For the text-containing cell, return its midpoint in (X, Y) coordinate format. 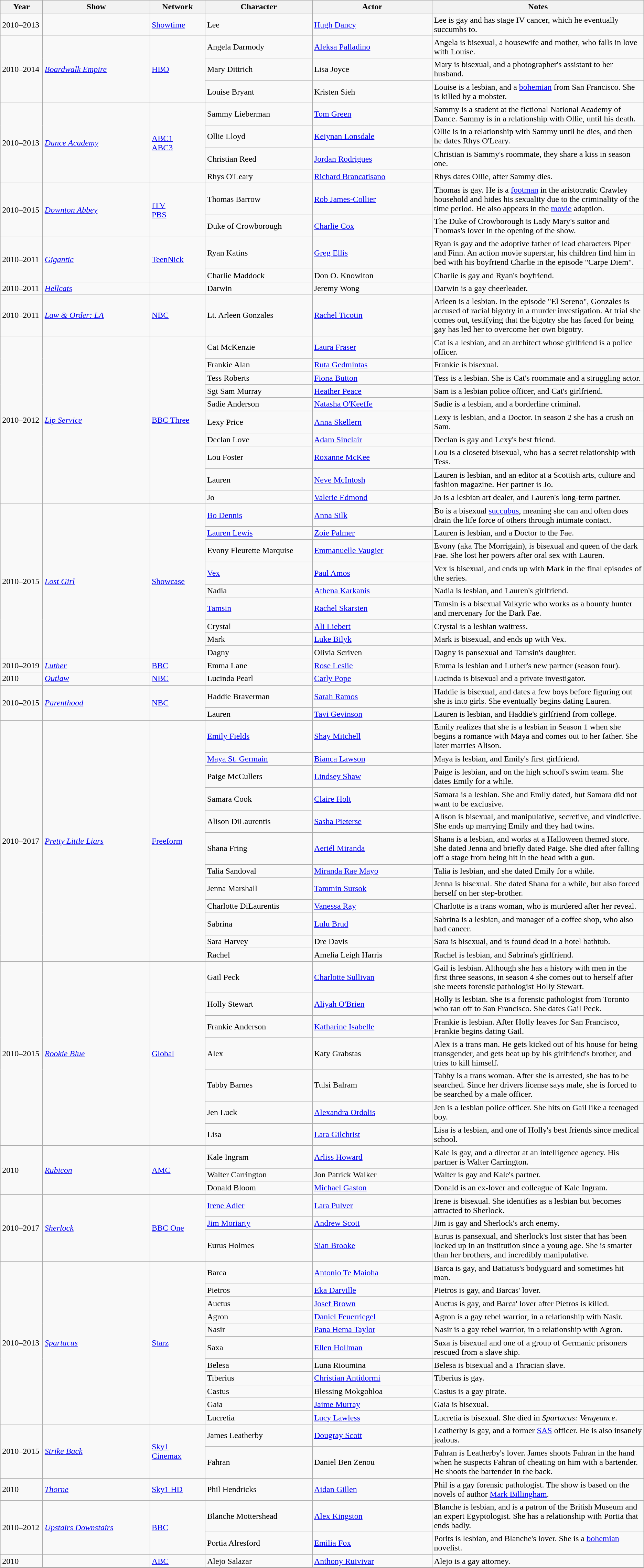
Aeriél Miranda (372, 848)
Heather Peace (372, 391)
Sky1 HD (178, 1489)
BBC Three (178, 420)
Valerie Edmond (372, 497)
Emma is lesbian and Luther's new partner (season four). (538, 666)
Global (178, 1053)
Lauren is lesbian, and a Doctor to the Fae. (538, 533)
Alison DiLaurentis (259, 821)
Lisa is a lesbian, and one of Holly's best friends since medical school. (538, 1134)
Lucretia is bisexual. She died in Spartacus: Vengeance. (538, 1417)
Lou Foster (259, 457)
Dance Academy (96, 143)
Sammy Lieberman (259, 114)
Luke Bilyk (372, 639)
Tess Roberts (259, 378)
Luther (96, 666)
Rob James-Collier (372, 199)
Pietros is gay, and Barcas' lover. (538, 1290)
Christian is Sammy's roommate, they share a kiss in season one. (538, 159)
Bo Dennis (259, 515)
Jim is gay and Sherlock's arch enemy. (538, 1223)
Character (259, 7)
Jon Patrick Walker (372, 1175)
Rose Leslie (372, 666)
Charlie is gay and Ryan's boyfriend. (538, 275)
Holly is lesbian. She is a forensic pathologist from Toronto who ran off to San Francisco. She dates Gail Peck. (538, 1004)
Crystal (259, 626)
Jen Luck (259, 1112)
Alex Kingston (372, 1516)
Tavi Gevinson (372, 714)
Olivia Scriven (372, 652)
Frankie is bisexual. (538, 365)
HBO (178, 69)
Blessing Mokgohloa (372, 1391)
Saxa is bisexual and one of a group of Germanic prisoners rescued from a slave ship. (538, 1348)
Year (22, 7)
Spartacus (96, 1343)
Cat is a lesbian, and an architect whose girlfriend is a police officer. (538, 347)
Sam is a lesbian police officer, and Cat's girlfriend. (538, 391)
Strike Back (96, 1451)
Lexy Price (259, 422)
Alex is a trans man. He gets kicked out of his house for being transgender, and gets beat up by his girlfriend's brother, and tries to kill himself. (538, 1053)
Gaia (259, 1404)
Andrew Scott (372, 1223)
Phil is a gay forensic pathologist. The show is based on the novels of author Mark Billingham. (538, 1489)
Castus is a gay pirate. (538, 1391)
Sabrina is a lesbian, and manager of a coffee shop, who also had cancer. (538, 924)
Talia is lesbian, and she dated Emily for a while. (538, 870)
Dre Davis (372, 942)
Lucinda Pearl (259, 679)
Gigantic (96, 259)
Lindsey Shaw (372, 777)
Lisa (259, 1134)
Zoie Palmer (372, 533)
Parenthood (96, 703)
Evony Fleurette Marquise (259, 550)
Kristen Sieh (372, 91)
Richard Brancatisano (372, 176)
Declan is gay and Lexy's best friend. (538, 440)
Paul Amos (372, 573)
James Leatherby (259, 1435)
Barca (259, 1273)
Frankie Alan (259, 365)
Notes (538, 7)
Charlotte Sullivan (372, 977)
Jordan Rodrigues (372, 159)
Lauren is lesbian, and an editor at a Scottish arts, culture and fashion magazine. Her partner is Jo. (538, 479)
Lou is a closeted bisexual, who has a secret relationship with Tess. (538, 457)
Jo (259, 497)
Tulsi Balram (372, 1085)
Maya is lesbian, and Emily's first girlfriend. (538, 759)
Paige McCullers (259, 777)
The Duke of Crowborough is Lady Mary's suitor and Thomas's lover in the opening of the show. (538, 226)
Angela Darmody (259, 47)
Sarah Ramos (372, 696)
Vex is bisexual, and ends up with Mark in the final episodes of the series. (538, 573)
Frankie is lesbian. After Holly leaves for San Francisco, Frankie begins dating Gail. (538, 1026)
Don O. Knowlton (372, 275)
Crystal is a lesbian waitress. (538, 626)
Louise Bryant (259, 91)
Michael Gaston (372, 1188)
Darwin is a gay cheerleader. (538, 289)
Natasha O'Keeffe (372, 404)
Irene is bisexual. She identifies as a lesbian but becomes attracted to Sherlock. (538, 1205)
AMC (178, 1170)
Showtime (178, 25)
Auctus is gay, and Barca' lover after Pietros is killed. (538, 1304)
Bianca Lawson (372, 759)
Claire Holt (372, 799)
Phil Hendricks (259, 1489)
Emilia Fox (372, 1544)
Talia Sandoval (259, 870)
Antonio Te Maioha (372, 1273)
Holly Stewart (259, 1004)
Alexandra Ordolis (372, 1112)
Lisa Joyce (372, 69)
Nadia is lesbian, and Lauren's girlfriend. (538, 591)
ITVPBS (178, 210)
TeenNick (178, 259)
Josef Brown (372, 1304)
Rhys dates Ollie, after Sammy dies. (538, 176)
Christian Reed (259, 159)
Charlie Maddock (259, 275)
Tammin Sursok (372, 889)
Amelia Leigh Harris (372, 955)
Eurus Holmes (259, 1246)
Sabrina (259, 924)
Christian Antidormi (372, 1378)
Law & Order: LA (96, 316)
Haddie Braverman (259, 696)
Rookie Blue (96, 1053)
2010–2019 (22, 666)
Ollie is in a relationship with Sammy until he dies, and then he dates Rhys O'Leary. (538, 136)
Kale Ingram (259, 1157)
Keiynan Lonsdale (372, 136)
Mark (259, 639)
Outlaw (96, 679)
Gail Peck (259, 977)
Donald Bloom (259, 1188)
Pretty Little Liars (96, 841)
Alejo is a gay attorney. (538, 1561)
Aleksa Palladino (372, 47)
Ali Liebert (372, 626)
Lara Pulver (372, 1205)
Jo is a lesbian art dealer, and Lauren's long-term partner. (538, 497)
Nasir is a gay rebel warrior, in a relationship with Agron. (538, 1330)
Sherlock (96, 1228)
Gaia is bisexual. (538, 1404)
Thorne (96, 1489)
Blanche is lesbian, and is a patron of the British Museum and an expert Egyptologist. She has a relationship with Portia that ends badly. (538, 1516)
Jaime Murray (372, 1404)
Kale is gay, and a director at an intelligence agency. His partner is Walter Carrington. (538, 1157)
Ollie Lloyd (259, 136)
Daniel Feuerriegel (372, 1317)
Mary Dittrich (259, 69)
Sian Brooke (372, 1246)
Downton Abbey (96, 210)
Emmanuelle Vaugier (372, 550)
Walter is gay and Kale's partner. (538, 1175)
Nasir (259, 1330)
Katy Grabstas (372, 1053)
Belesa (259, 1365)
Miranda Rae Mayo (372, 870)
Actor (372, 7)
Lara Gilchrist (372, 1134)
Sky1Cinemax (178, 1451)
Portia Alresford (259, 1544)
Jen is a lesbian police officer. She hits on Gail like a teenaged boy. (538, 1112)
Luna Rioumina (372, 1365)
Agron (259, 1317)
Boardwalk Empire (96, 69)
Mark is bisexual, and ends up with Vex. (538, 639)
Agron is a gay rebel warrior, in a relationship with Nasir. (538, 1317)
Rachel is lesbian, and Sabrina's girlfriend. (538, 955)
Darwin (259, 289)
Lexy is lesbian, and a Doctor. In season 2 she has a crush on Sam. (538, 422)
Ellen Hollman (372, 1348)
Lt. Arleen Gonzales (259, 316)
Fahran (259, 1462)
Emma Lane (259, 666)
Rhys O'Leary (259, 176)
Dagny (259, 652)
Anna Skellern (372, 422)
Daniel Ben Zenou (372, 1462)
Roxanne McKee (372, 457)
Donald is an ex-lover and colleague of Kale Ingram. (538, 1188)
Sadie is a lesbian, and a borderline criminal. (538, 404)
Bo is a bisexual succubus, meaning she can and often does drain the life force of others through intimate contact. (538, 515)
Evony (aka The Morrigain), is bisexual and queen of the dark Fae. She lost her powers after oral sex with Lauren. (538, 550)
Duke of Crowborough (259, 226)
Haddie is bisexual, and dates a few boys before figuring out she is into girls. She eventually begins dating Lauren. (538, 696)
Lucinda is bisexual and a private investigator. (538, 679)
Lee is gay and has stage IV cancer, which he eventually succumbs to. (538, 25)
Walter Carrington (259, 1175)
Declan Love (259, 440)
Aidan Gillen (372, 1489)
Greg Ellis (372, 253)
Louise is a lesbian, and a bohemian from San Francisco. She is killed by a mobster. (538, 91)
Starz (178, 1343)
Cat McKenzie (259, 347)
Auctus (259, 1304)
Belesa is bisexual and a Thracian slave. (538, 1365)
Maya St. Germain (259, 759)
BBC One (178, 1228)
Rubicon (96, 1170)
Rachel Ticotin (372, 316)
Jim Moriarty (259, 1223)
Paige is lesbian, and on the high school's swim team. She dates Emily for a while. (538, 777)
Lucretia (259, 1417)
Castus (259, 1391)
Jenna is bisexual. She dated Shana for a while, but also forced herself on her step-brother. (538, 889)
Charlotte is a trans woman, who is murdered after her reveal. (538, 906)
Lauren is lesbian, and Haddie's girlfriend from college. (538, 714)
Anthony Ruivivar (372, 1561)
Hugh Dancy (372, 25)
Tabby Barnes (259, 1085)
Fiona Button (372, 378)
Lulu Brud (372, 924)
Tom Green (372, 114)
Jeremy Wong (372, 289)
Showcase (178, 581)
Pana Hema Taylor (372, 1330)
Angela is bisexual, a housewife and mother, who falls in love with Louise. (538, 47)
Athena Karkanis (372, 591)
Tamsin (259, 609)
Charlotte DiLaurentis (259, 906)
Charlie Cox (372, 226)
ABC1ABC3 (178, 143)
Carly Pope (372, 679)
Tiberius is gay. (538, 1378)
Sara is bisexual, and is found dead in a hotel bathtub. (538, 942)
Sara Harvey (259, 942)
Pietros (259, 1290)
Katharine Isabelle (372, 1026)
Lucy Lawless (372, 1417)
Dagny is pansexual and Tamsin's daughter. (538, 652)
Shana Fring (259, 848)
Leatherby is gay, and a former SAS officer. He is also insanely jealous. (538, 1435)
Vanessa Ray (372, 906)
Barca is gay, and Batiatus's bodyguard and sometimes hit man. (538, 1273)
Lip Service (96, 420)
Shay Mitchell (372, 736)
Porits is lesbian, and Blanche's lover. She is a bohemian novelist. (538, 1544)
Blanche Mottershead (259, 1516)
Rachel (259, 955)
Alejo Salazar (259, 1561)
Nadia (259, 591)
Emily realizes that she is a lesbian in Season 1 when she begins a romance with Maya and comes out to her father. She later marries Alison. (538, 736)
Emily Fields (259, 736)
Freeform (178, 841)
ABC (178, 1561)
Sasha Pieterse (372, 821)
Tamsin is a bisexual Valkyrie who works as a bounty hunter and mercenary for the Dark Fae. (538, 609)
Dougray Scott (372, 1435)
Mary is bisexual, and a photographer's assistant to her husband. (538, 69)
2010–2014 (22, 69)
Ruta Gedmintas (372, 365)
Anna Silk (372, 515)
Vex (259, 573)
Arliss Howard (372, 1157)
Alex (259, 1053)
Aliyah O'Brien (372, 1004)
Lauren Lewis (259, 533)
Rachel Skarsten (372, 609)
Adam Sinclair (372, 440)
Lost Girl (96, 581)
Frankie Anderson (259, 1026)
Samara is a lesbian. She and Emily dated, but Samara did not want to be exclusive. (538, 799)
Samara Cook (259, 799)
Alison is bisexual, and manipulative, secretive, and vindictive. She ends up marrying Emily and they had twins. (538, 821)
Show (96, 7)
Neve McIntosh (372, 479)
Ryan Katins (259, 253)
Sammy is a student at the fictional National Academy of Dance. Sammy is in a relationship with Ollie, until his death. (538, 114)
Saxa (259, 1348)
Laura Fraser (372, 347)
Hellcats (96, 289)
Tess is a lesbian. She is Cat's roommate and a struggling actor. (538, 378)
Thomas Barrow (259, 199)
Eka Darville (372, 1290)
Network (178, 7)
Irene Adler (259, 1205)
Sadie Anderson (259, 404)
Sgt Sam Murray (259, 391)
Lee (259, 25)
Tiberius (259, 1378)
Jenna Marshall (259, 889)
Upstairs Downstairs (96, 1528)
